Extract the (X, Y) coordinate from the center of the cell holding the provided text.  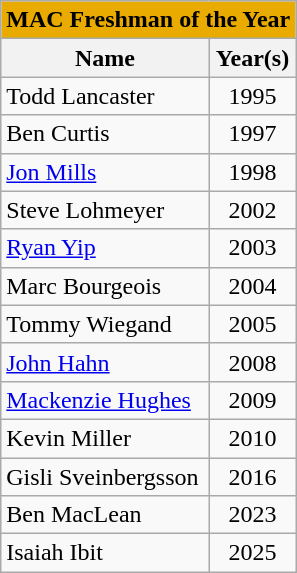
Marc Bourgeois (105, 286)
2003 (252, 248)
Mackenzie Hughes (105, 400)
2004 (252, 286)
2002 (252, 210)
Isaiah Ibit (105, 553)
2009 (252, 400)
John Hahn (105, 362)
Kevin Miller (105, 438)
1998 (252, 172)
Ryan Yip (105, 248)
Jon Mills (105, 172)
2005 (252, 324)
2010 (252, 438)
Year(s) (252, 58)
2023 (252, 515)
1997 (252, 134)
2025 (252, 553)
Todd Lancaster (105, 96)
Name (105, 58)
Ben MacLean (105, 515)
Tommy Wiegand (105, 324)
Gisli Sveinbergsson (105, 477)
1995 (252, 96)
2016 (252, 477)
Ben Curtis (105, 134)
2008 (252, 362)
MAC Freshman of the Year (148, 20)
Steve Lohmeyer (105, 210)
